Scan for the cell matching the given text and deliver its [X, Y] coordinate at center. 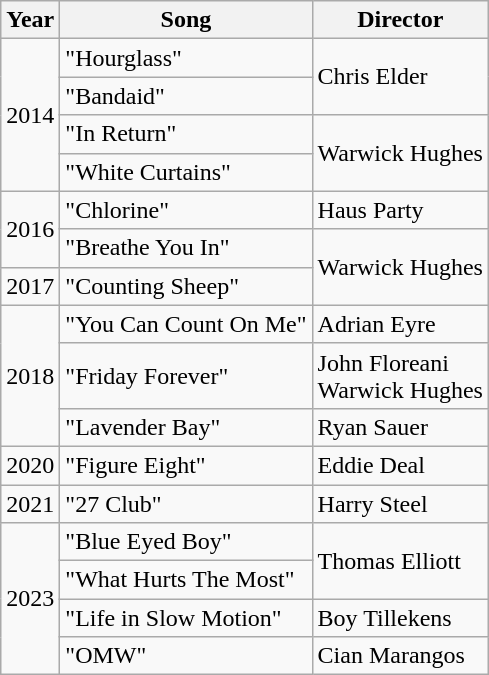
2014 [30, 115]
Year [30, 20]
"Counting Sheep" [186, 286]
Cian Marangos [400, 656]
Eddie Deal [400, 465]
John FloreaniWarwick Hughes [400, 376]
Haus Party [400, 210]
"What Hurts The Most" [186, 580]
Director [400, 20]
2018 [30, 376]
"Life in Slow Motion" [186, 618]
"In Return" [186, 134]
2016 [30, 229]
2017 [30, 286]
Thomas Elliott [400, 561]
Adrian Eyre [400, 324]
"You Can Count On Me" [186, 324]
Boy Tillekens [400, 618]
"White Curtains" [186, 172]
"Friday Forever" [186, 376]
2021 [30, 503]
"Lavender Bay" [186, 427]
Harry Steel [400, 503]
"Chlorine" [186, 210]
"Breathe You In" [186, 248]
2020 [30, 465]
"27 Club" [186, 503]
"Figure Eight" [186, 465]
"Bandaid" [186, 96]
Chris Elder [400, 77]
"OMW" [186, 656]
"Blue Eyed Boy" [186, 542]
Ryan Sauer [400, 427]
"Hourglass" [186, 58]
Song [186, 20]
2023 [30, 599]
